Extract the (x, y) coordinate from the center of the cell holding the provided text.  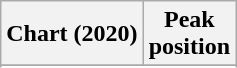
Chart (2020) (72, 34)
Peakposition (189, 34)
